Identify which cell holds the provided text, then report its [x, y] central coordinate. 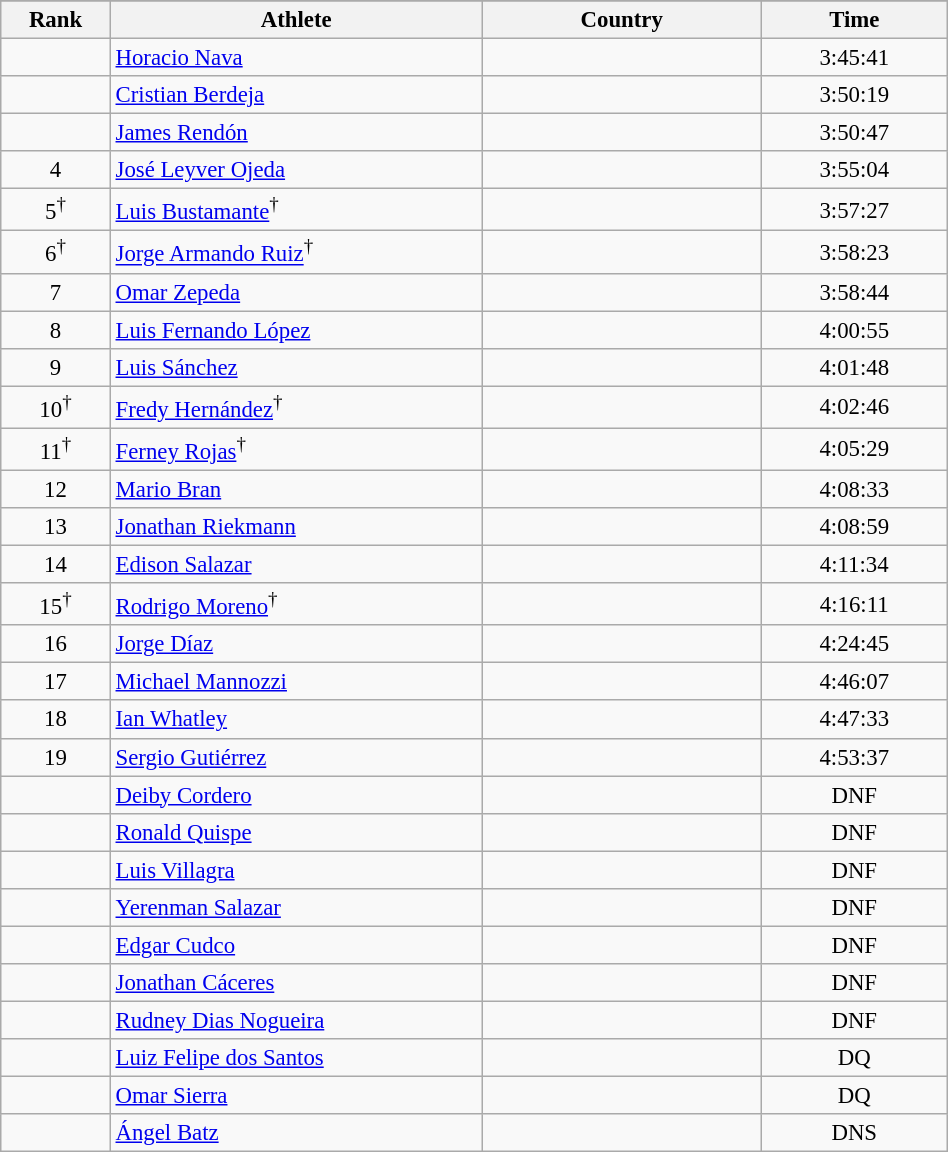
Edgar Cudco [296, 945]
17 [56, 682]
4:08:33 [854, 489]
Rodrigo Moreno† [296, 604]
8 [56, 330]
Yerenman Salazar [296, 908]
3:50:47 [854, 133]
Edison Salazar [296, 565]
Luis Fernando López [296, 330]
3:45:41 [854, 58]
Luiz Felipe dos Santos [296, 1058]
12 [56, 489]
4:08:59 [854, 527]
4:24:45 [854, 644]
José Leyver Ojeda [296, 170]
Omar Zepeda [296, 292]
4:00:55 [854, 330]
16 [56, 644]
5† [56, 210]
18 [56, 720]
10† [56, 407]
DNS [854, 1133]
Rank [56, 20]
Jorge Díaz [296, 644]
4:05:29 [854, 449]
4:47:33 [854, 720]
Jonathan Riekmann [296, 527]
4:16:11 [854, 604]
Ronald Quispe [296, 832]
3:57:27 [854, 210]
7 [56, 292]
Cristian Berdeja [296, 95]
Omar Sierra [296, 1096]
Fredy Hernández† [296, 407]
13 [56, 527]
Luis Bustamante† [296, 210]
Jonathan Cáceres [296, 983]
Jorge Armando Ruiz† [296, 252]
15† [56, 604]
4:01:48 [854, 367]
11† [56, 449]
4 [56, 170]
Luis Sánchez [296, 367]
Country [622, 20]
Mario Bran [296, 489]
4:11:34 [854, 565]
6† [56, 252]
Michael Mannozzi [296, 682]
Athlete [296, 20]
Luis Villagra [296, 870]
3:58:23 [854, 252]
Ferney Rojas† [296, 449]
14 [56, 565]
9 [56, 367]
Sergio Gutiérrez [296, 757]
Deiby Cordero [296, 795]
Ángel Batz [296, 1133]
Ian Whatley [296, 720]
3:58:44 [854, 292]
3:55:04 [854, 170]
James Rendón [296, 133]
3:50:19 [854, 95]
4:46:07 [854, 682]
19 [56, 757]
Horacio Nava [296, 58]
4:02:46 [854, 407]
4:53:37 [854, 757]
Rudney Dias Nogueira [296, 1020]
Time [854, 20]
